Output the (X, Y) coordinate of the center of the cell containing the given text.  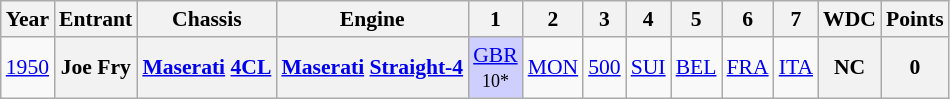
7 (796, 19)
FRA (748, 68)
WDC (850, 19)
BEL (696, 68)
6 (748, 19)
Year (28, 19)
2 (554, 19)
GBR10* (496, 68)
Maserati 4CL (206, 68)
500 (604, 68)
3 (604, 19)
MON (554, 68)
Points (915, 19)
Engine (372, 19)
1 (496, 19)
5 (696, 19)
NC (850, 68)
Joe Fry (96, 68)
4 (648, 19)
ITA (796, 68)
Entrant (96, 19)
SUI (648, 68)
Maserati Straight-4 (372, 68)
0 (915, 68)
Chassis (206, 19)
1950 (28, 68)
